Return (X, Y) of the center of cell containing provided text 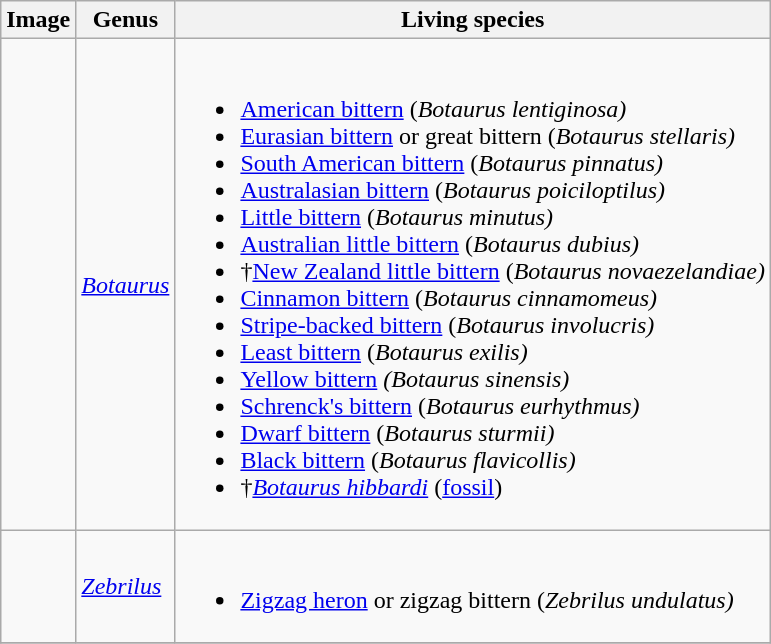
Image (38, 20)
Botaurus (126, 284)
Genus (126, 20)
Living species (473, 20)
Zigzag heron or zigzag bittern (Zebrilus undulatus) (473, 586)
Zebrilus (126, 586)
